Determine the [X, Y] coordinate at the center of the cell enclosing the given text.  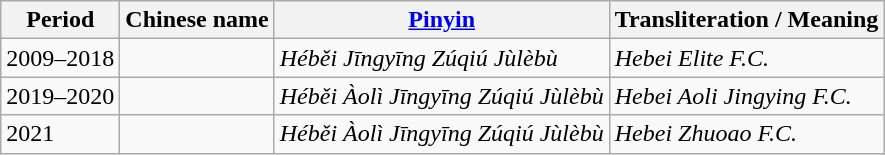
Héběi Jīngyīng Zúqiú Jùlèbù [442, 58]
Transliteration / Meaning [746, 20]
Hebei Aoli Jingying F.C. [746, 96]
Hebei Zhuoao F.C. [746, 134]
2021 [60, 134]
2019–2020 [60, 96]
Chinese name [197, 20]
2009–2018 [60, 58]
Period [60, 20]
Hebei Elite F.C. [746, 58]
Pinyin [442, 20]
